From the cell containing the given text, extract its center point as [X, Y] coordinate. 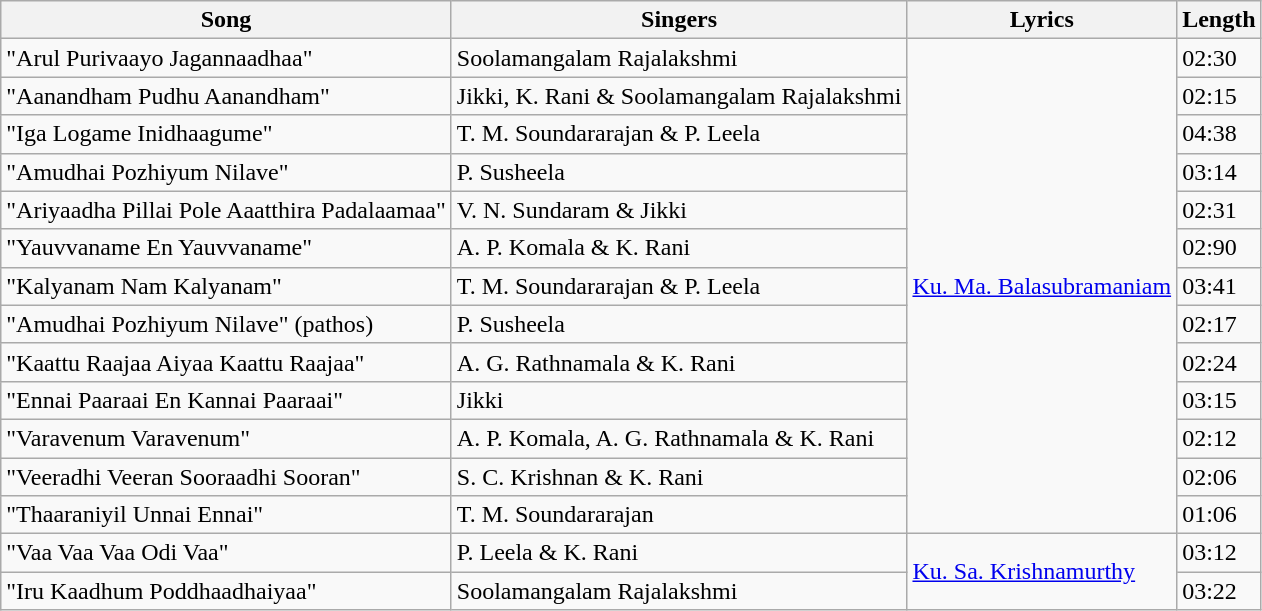
Song [226, 20]
P. Leela & K. Rani [679, 553]
02:12 [1219, 438]
Lyrics [1042, 20]
03:14 [1219, 172]
"Amudhai Pozhiyum Nilave" (pathos) [226, 324]
"Ennai Paaraai En Kannai Paaraai" [226, 400]
A. P. Komala, A. G. Rathnamala & K. Rani [679, 438]
02:06 [1219, 477]
Jikki [679, 400]
"Amudhai Pozhiyum Nilave" [226, 172]
"Ariyaadha Pillai Pole Aaatthira Padalaamaa" [226, 210]
S. C. Krishnan & K. Rani [679, 477]
"Veeradhi Veeran Sooraadhi Sooran" [226, 477]
Jikki, K. Rani & Soolamangalam Rajalakshmi [679, 96]
02:17 [1219, 324]
T. M. Soundararajan [679, 515]
02:31 [1219, 210]
01:06 [1219, 515]
A. G. Rathnamala & K. Rani [679, 362]
02:30 [1219, 58]
02:24 [1219, 362]
"Kaattu Raajaa Aiyaa Kaattu Raajaa" [226, 362]
"Iru Kaadhum Poddhaadhaiyaa" [226, 591]
V. N. Sundaram & Jikki [679, 210]
"Yauvvaname En Yauvvaname" [226, 248]
A. P. Komala & K. Rani [679, 248]
Ku. Sa. Krishnamurthy [1042, 572]
03:15 [1219, 400]
"Varavenum Varavenum" [226, 438]
"Aanandham Pudhu Aanandham" [226, 96]
03:12 [1219, 553]
03:22 [1219, 591]
04:38 [1219, 134]
03:41 [1219, 286]
02:15 [1219, 96]
"Iga Logame Inidhaagume" [226, 134]
Singers [679, 20]
"Arul Purivaayo Jagannaadhaa" [226, 58]
"Vaa Vaa Vaa Odi Vaa" [226, 553]
Ku. Ma. Balasubramaniam [1042, 286]
"Kalyanam Nam Kalyanam" [226, 286]
02:90 [1219, 248]
Length [1219, 20]
"Thaaraniyil Unnai Ennai" [226, 515]
